Pinpoint the cell where the given text exists, returning its [x, y] midpoint coordinate. 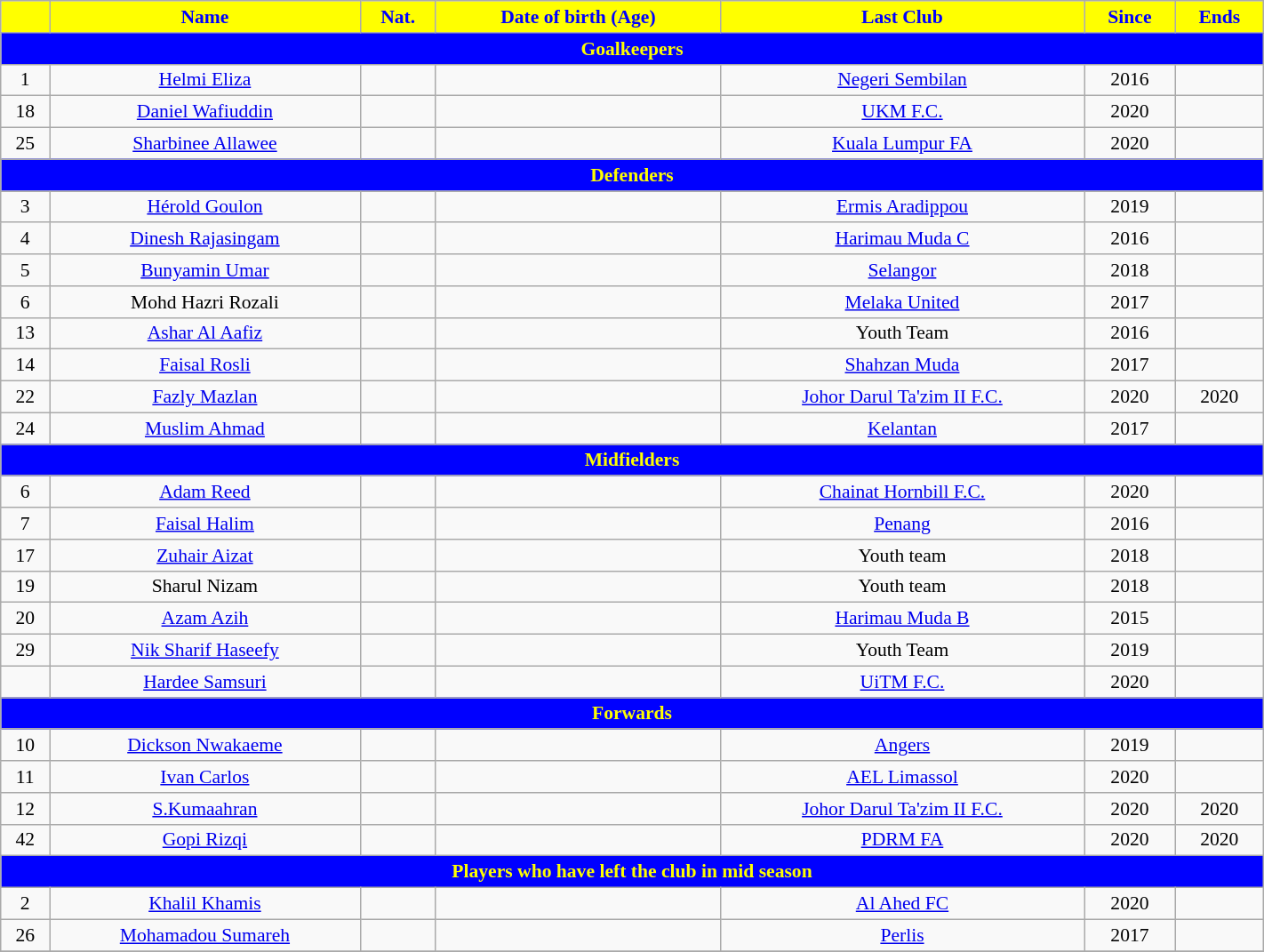
Hérold Goulon [204, 207]
Ivan Carlos [204, 777]
Ashar Al Aafiz [204, 333]
Perlis [901, 935]
19 [25, 587]
22 [25, 397]
S.Kumaahran [204, 809]
Sharbinee Allawee [204, 144]
2015 [1131, 619]
Faisal Halim [204, 524]
Al Ahed FC [901, 904]
Muslim Ahmad [204, 428]
25 [25, 144]
Fazly Mazlan [204, 397]
Penang [901, 524]
Khalil Khamis [204, 904]
Harimau Muda B [901, 619]
Helmi Eliza [204, 80]
13 [25, 333]
12 [25, 809]
4 [25, 239]
20 [25, 619]
Kuala Lumpur FA [901, 144]
Angers [901, 746]
Negeri Sembilan [901, 80]
Forwards [632, 714]
Zuhair Aizat [204, 556]
Kelantan [901, 428]
3 [25, 207]
Dinesh Rajasingam [204, 239]
2 [25, 904]
Shahzan Muda [901, 365]
Sharul Nizam [204, 587]
29 [25, 651]
Mohd Hazri Rozali [204, 302]
Chainat Hornbill F.C. [901, 492]
AEL Limassol [901, 777]
Harimau Muda C [901, 239]
Players who have left the club in mid season [632, 872]
Selangor [901, 270]
Mohamadou Sumareh [204, 935]
Adam Reed [204, 492]
Ends [1220, 17]
18 [25, 112]
Last Club [901, 17]
Bunyamin Umar [204, 270]
Defenders [632, 175]
10 [25, 746]
Daniel Wafiuddin [204, 112]
Azam Azih [204, 619]
PDRM FA [901, 840]
Midfielders [632, 460]
7 [25, 524]
Nik Sharif Haseefy [204, 651]
Gopi Rizqi [204, 840]
Name [204, 17]
42 [25, 840]
17 [25, 556]
5 [25, 270]
Ermis Aradippou [901, 207]
Since [1131, 17]
Hardee Samsuri [204, 682]
UKM F.C. [901, 112]
UiTM F.C. [901, 682]
26 [25, 935]
14 [25, 365]
Nat. [398, 17]
Faisal Rosli [204, 365]
Dickson Nwakaeme [204, 746]
11 [25, 777]
Melaka United [901, 302]
24 [25, 428]
Date of birth (Age) [578, 17]
Goalkeepers [632, 49]
1 [25, 80]
